For the text-containing cell, return its midpoint in (x, y) coordinate format. 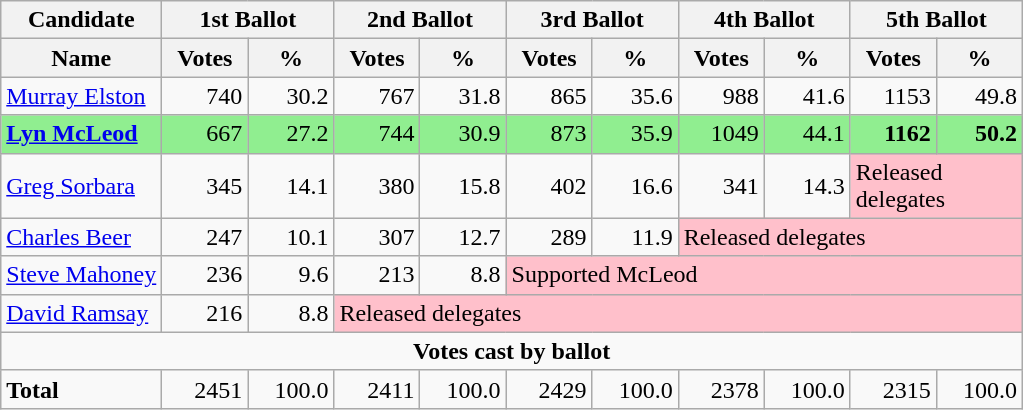
Name (82, 58)
44.1 (807, 134)
873 (549, 134)
41.6 (807, 96)
2315 (893, 389)
740 (205, 96)
2429 (549, 389)
2nd Ballot (420, 20)
35.9 (635, 134)
5th Ballot (936, 20)
4th Ballot (764, 20)
307 (377, 237)
Supported McLeod (764, 275)
1153 (893, 96)
27.2 (291, 134)
1049 (721, 134)
402 (549, 186)
Steve Mahoney (82, 275)
14.3 (807, 186)
865 (549, 96)
2451 (205, 389)
247 (205, 237)
1st Ballot (248, 20)
31.8 (463, 96)
767 (377, 96)
49.8 (979, 96)
30.9 (463, 134)
11.9 (635, 237)
Candidate (82, 20)
Charles Beer (82, 237)
16.6 (635, 186)
Total (82, 389)
380 (377, 186)
50.2 (979, 134)
216 (205, 313)
12.7 (463, 237)
345 (205, 186)
1162 (893, 134)
341 (721, 186)
David Ramsay (82, 313)
14.1 (291, 186)
2378 (721, 389)
236 (205, 275)
289 (549, 237)
Greg Sorbara (82, 186)
744 (377, 134)
Votes cast by ballot (512, 351)
Lyn McLeod (82, 134)
Murray Elston (82, 96)
667 (205, 134)
30.2 (291, 96)
9.6 (291, 275)
988 (721, 96)
10.1 (291, 237)
3rd Ballot (592, 20)
15.8 (463, 186)
2411 (377, 389)
213 (377, 275)
35.6 (635, 96)
